Return [X, Y] of the center of cell containing provided text 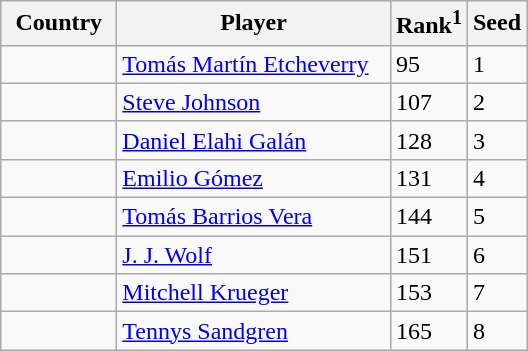
Emilio Gómez [254, 178]
Mitchell Krueger [254, 293]
128 [428, 140]
2 [496, 102]
153 [428, 293]
Tennys Sandgren [254, 331]
Tomás Martín Etcheverry [254, 64]
131 [428, 178]
3 [496, 140]
8 [496, 331]
Tomás Barrios Vera [254, 217]
Country [59, 24]
Seed [496, 24]
95 [428, 64]
J. J. Wolf [254, 255]
5 [496, 217]
Player [254, 24]
Rank1 [428, 24]
6 [496, 255]
151 [428, 255]
Steve Johnson [254, 102]
107 [428, 102]
1 [496, 64]
144 [428, 217]
Daniel Elahi Galán [254, 140]
7 [496, 293]
4 [496, 178]
165 [428, 331]
